Capture the cell that displays the provided text and extract its [X, Y] central coordinate. 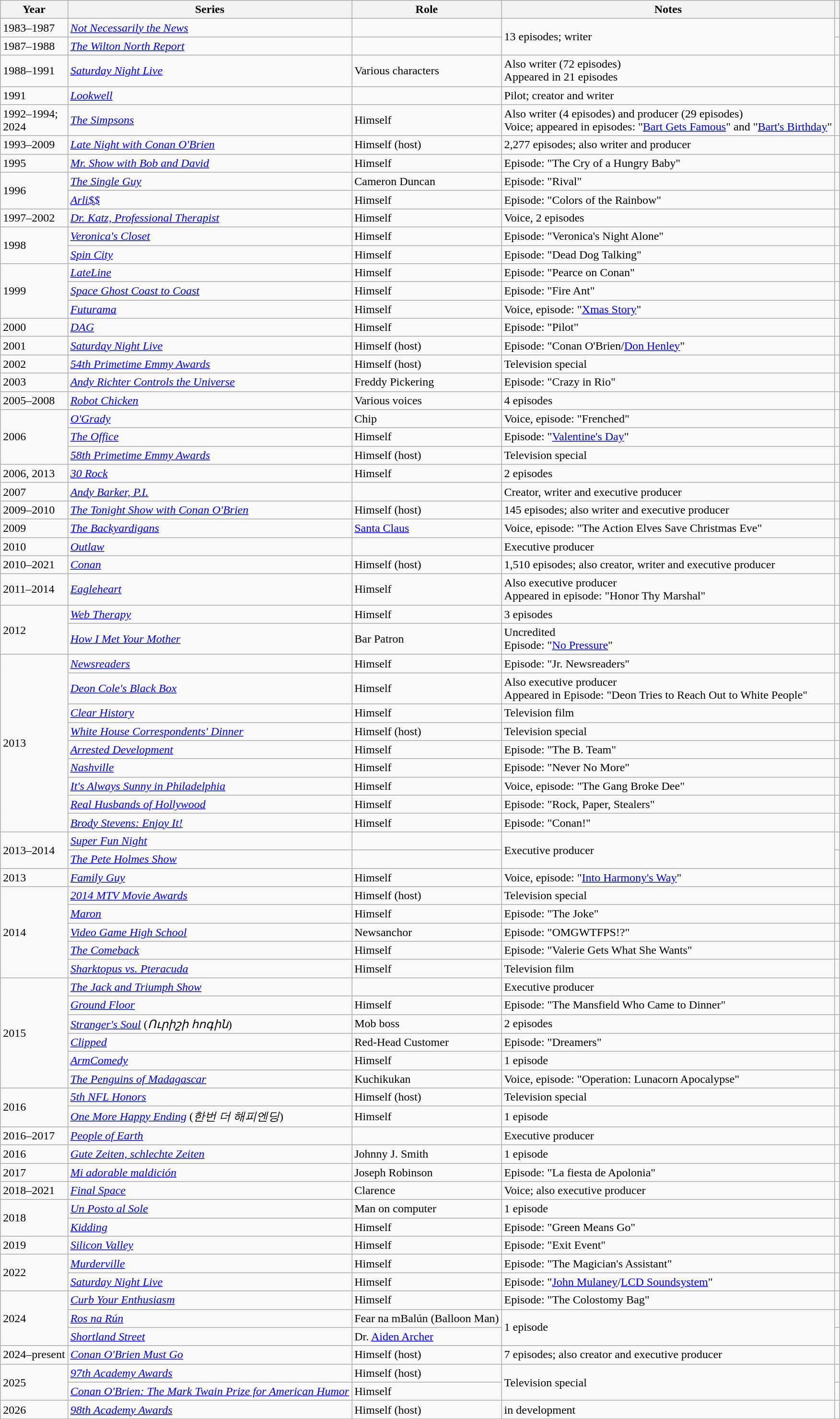
2019 [34, 1245]
Veronica's Closet [210, 236]
2,277 episodes; also writer and producer [668, 145]
Episode: "Conan!" [668, 822]
7 episodes; also creator and executive producer [668, 1355]
Brody Stevens: Enjoy It! [210, 822]
1999 [34, 291]
Episode: "Rival" [668, 181]
The Comeback [210, 950]
Voice, episode: "The Action Elves Save Christmas Eve" [668, 528]
2012 [34, 630]
1995 [34, 163]
Santa Claus [427, 528]
Red-Head Customer [427, 1043]
Episode: "Pearce on Conan" [668, 273]
The Office [210, 437]
Eagleheart [210, 590]
Silicon Valley [210, 1245]
2017 [34, 1173]
2007 [34, 492]
Voice, episode: "Operation: Lunacorn Apocalypse" [668, 1079]
4 episodes [668, 400]
LateLine [210, 273]
Super Fun Night [210, 841]
Episode: "Jr. Newsreaders" [668, 664]
Episode: "The B. Team" [668, 750]
97th Academy Awards [210, 1373]
Series [210, 10]
Episode: "Dreamers" [668, 1043]
Outlaw [210, 546]
Episode: "Exit Event" [668, 1245]
Andy Barker, P.I. [210, 492]
Mi adorable maldición [210, 1173]
Dr. Aiden Archer [427, 1337]
3 episodes [668, 614]
Voice, episode: "Frenched" [668, 419]
Maron [210, 914]
Voice; also executive producer [668, 1191]
Spin City [210, 255]
Shortland Street [210, 1337]
Voice, 2 episodes [668, 218]
The Wilton North Report [210, 46]
145 episodes; also writer and executive producer [668, 510]
Mr. Show with Bob and David [210, 163]
Episode: "Rock, Paper, Stealers" [668, 804]
Space Ghost Coast to Coast [210, 291]
Pilot; creator and writer [668, 95]
Curb Your Enthusiasm [210, 1300]
How I Met Your Mother [210, 639]
Kuchikukan [427, 1079]
Video Game High School [210, 932]
2016–2017 [34, 1136]
Episode: "John Mulaney/LCD Soundsystem" [668, 1282]
Nashville [210, 768]
Clarence [427, 1191]
2005–2008 [34, 400]
2013–2014 [34, 850]
2009 [34, 528]
Episode: "The Magician's Assistant" [668, 1264]
in development [668, 1409]
Web Therapy [210, 614]
UncreditedEpisode: "No Pressure" [668, 639]
Episode: "Valerie Gets What She Wants" [668, 950]
2025 [34, 1382]
2002 [34, 364]
2000 [34, 328]
Not Necessarily the News [210, 28]
People of Earth [210, 1136]
Mob boss [427, 1024]
Role [427, 10]
1983–1987 [34, 28]
The Backyardigans [210, 528]
Sharktopus vs. Pteracuda [210, 969]
Clipped [210, 1043]
The Pete Holmes Show [210, 859]
2024–present [34, 1355]
Arrested Development [210, 750]
Late Night with Conan O'Brien [210, 145]
Voice, episode: "Xmas Story" [668, 309]
Stranger's Soul (Ուրիշի հոգին) [210, 1024]
Lookwell [210, 95]
O'Grady [210, 419]
Episode: "Never No More" [668, 768]
Episode: "Valentine's Day" [668, 437]
Also writer (4 episodes) and producer (29 episodes)Voice; appeared in episodes: "Bart Gets Famous" and "Bart's Birthday" [668, 120]
Robot Chicken [210, 400]
2018 [34, 1218]
2026 [34, 1409]
1991 [34, 95]
Voice, episode: "The Gang Broke Dee" [668, 786]
5th NFL Honors [210, 1097]
Fear na mBalún (Balloon Man) [427, 1318]
It's Always Sunny in Philadelphia [210, 786]
Ros na Rún [210, 1318]
Futurama [210, 309]
Episode: "Veronica's Night Alone" [668, 236]
Murderville [210, 1264]
2006 [34, 437]
1998 [34, 245]
54th Primetime Emmy Awards [210, 364]
Also writer (72 episodes)Appeared in 21 episodes [668, 71]
Episode: "Crazy in Rio" [668, 382]
2003 [34, 382]
Cameron Duncan [427, 181]
Episode: "OMGWTFPS!?" [668, 932]
Freddy Pickering [427, 382]
2014 MTV Movie Awards [210, 896]
Episode: "The Mansfield Who Came to Dinner" [668, 1005]
Notes [668, 10]
Episode: "Green Means Go" [668, 1227]
ArmComedy [210, 1061]
1993–2009 [34, 145]
98th Academy Awards [210, 1409]
1,510 episodes; also creator, writer and executive producer [668, 565]
Chip [427, 419]
Conan O'Brien Must Go [210, 1355]
Newsreaders [210, 664]
The Jack and Triumph Show [210, 987]
Joseph Robinson [427, 1173]
Dr. Katz, Professional Therapist [210, 218]
Year [34, 10]
Family Guy [210, 877]
Andy Richter Controls the Universe [210, 382]
Real Husbands of Hollywood [210, 804]
Episode: "La fiesta de Apolonia" [668, 1173]
White House Correspondents' Dinner [210, 731]
30 Rock [210, 473]
Episode: "The Colostomy Bag" [668, 1300]
Episode: "Colors of the Rainbow" [668, 199]
Episode: "The Joke" [668, 914]
Kidding [210, 1227]
Gute Zeiten, schlechte Zeiten [210, 1154]
2009–2010 [34, 510]
2018–2021 [34, 1191]
Episode: "The Cry of a Hungry Baby" [668, 163]
1996 [34, 190]
Episode: "Fire Ant" [668, 291]
58th Primetime Emmy Awards [210, 455]
DAG [210, 328]
The Simpsons [210, 120]
Deon Cole's Black Box [210, 689]
Also executive producerAppeared in episode: "Honor Thy Marshal" [668, 590]
Final Space [210, 1191]
2014 [34, 932]
1988–1991 [34, 71]
Un Posto al Sole [210, 1209]
1987–1988 [34, 46]
Newsanchor [427, 932]
Conan O'Brien: The Mark Twain Prize for American Humor [210, 1391]
Various voices [427, 400]
2022 [34, 1273]
Various characters [427, 71]
Creator, writer and executive producer [668, 492]
1992–1994; 2024 [34, 120]
Episode: "Dead Dog Talking" [668, 255]
13 episodes; writer [668, 37]
2024 [34, 1318]
Conan [210, 565]
2010 [34, 546]
One More Happy Ending (한번 더 해피엔딩) [210, 1116]
Clear History [210, 713]
1997–2002 [34, 218]
2010–2021 [34, 565]
Also executive producerAppeared in Episode: "Deon Tries to Reach Out to White People" [668, 689]
Episode: "Conan O'Brien/Don Henley" [668, 346]
2001 [34, 346]
The Tonight Show with Conan O'Brien [210, 510]
Arli$$ [210, 199]
Ground Floor [210, 1005]
Johnny J. Smith [427, 1154]
2015 [34, 1033]
Bar Patron [427, 639]
The Single Guy [210, 181]
2011–2014 [34, 590]
Voice, episode: "Into Harmony's Way" [668, 877]
Episode: "Pilot" [668, 328]
2006, 2013 [34, 473]
The Penguins of Madagascar [210, 1079]
Man on computer [427, 1209]
